Detect which cell encompasses the target text, then output its [x, y] center coordinate. 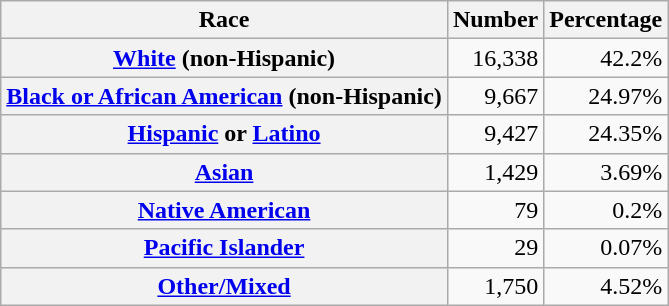
24.35% [606, 134]
Asian [224, 172]
24.97% [606, 96]
0.2% [606, 210]
3.69% [606, 172]
9,667 [495, 96]
Other/Mixed [224, 286]
Native American [224, 210]
Race [224, 20]
42.2% [606, 58]
1,750 [495, 286]
Black or African American (non-Hispanic) [224, 96]
79 [495, 210]
4.52% [606, 286]
White (non-Hispanic) [224, 58]
29 [495, 248]
Percentage [606, 20]
0.07% [606, 248]
Number [495, 20]
9,427 [495, 134]
1,429 [495, 172]
Hispanic or Latino [224, 134]
16,338 [495, 58]
Pacific Islander [224, 248]
